For the text-containing cell, return its midpoint in (x, y) coordinate format. 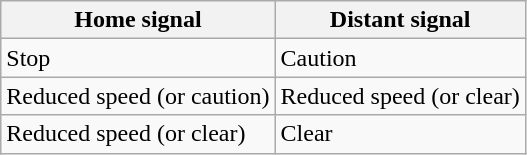
Reduced speed (or caution) (138, 96)
Home signal (138, 20)
Caution (400, 58)
Distant signal (400, 20)
Clear (400, 134)
Stop (138, 58)
